Find where the given text appears and provide that cell's center as (x, y) coordinate. 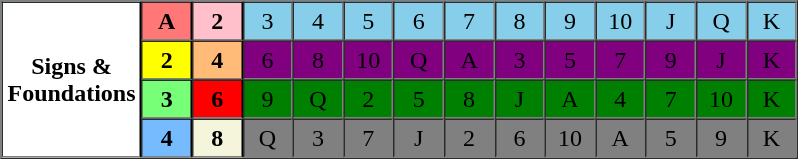
Signs &Foundations (72, 80)
